Return the (x, y) coordinate for the center point of the cell that contains the specified text.  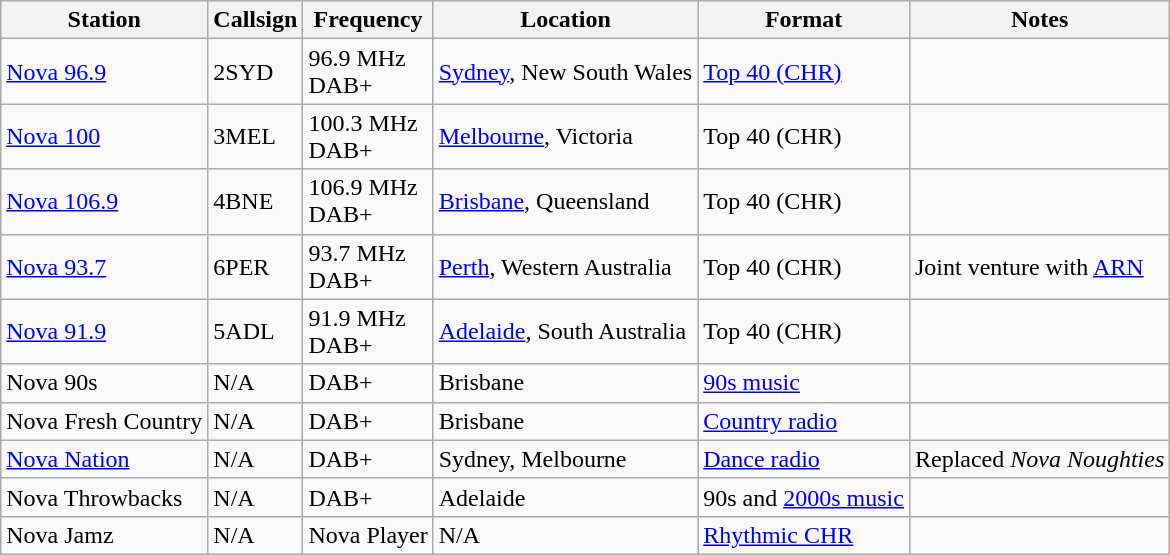
Nova Player (368, 535)
Adelaide (565, 497)
90s music (804, 383)
Melbourne, Victoria (565, 136)
Location (565, 20)
96.9 MHzDAB+ (368, 72)
Frequency (368, 20)
Country radio (804, 421)
5ADL (256, 332)
Notes (1039, 20)
Adelaide, South Australia (565, 332)
Sydney, New South Wales (565, 72)
Nova 100 (104, 136)
3MEL (256, 136)
Station (104, 20)
Nova Jamz (104, 535)
Nova 93.7 (104, 266)
Dance radio (804, 459)
Brisbane, Queensland (565, 202)
Nova 106.9 (104, 202)
90s and 2000s music (804, 497)
Format (804, 20)
6PER (256, 266)
Nova 90s (104, 383)
91.9 MHzDAB+ (368, 332)
Sydney, Melbourne (565, 459)
Nova 96.9 (104, 72)
Joint venture with ARN (1039, 266)
2SYD (256, 72)
Nova Fresh Country (104, 421)
Nova Nation (104, 459)
Perth, Western Australia (565, 266)
Nova 91.9 (104, 332)
Rhythmic CHR (804, 535)
100.3 MHzDAB+ (368, 136)
Replaced Nova Noughties (1039, 459)
Nova Throwbacks (104, 497)
4BNE (256, 202)
93.7 MHzDAB+ (368, 266)
Callsign (256, 20)
106.9 MHzDAB+ (368, 202)
